Pinpoint the cell where the given text exists, returning its [X, Y] midpoint coordinate. 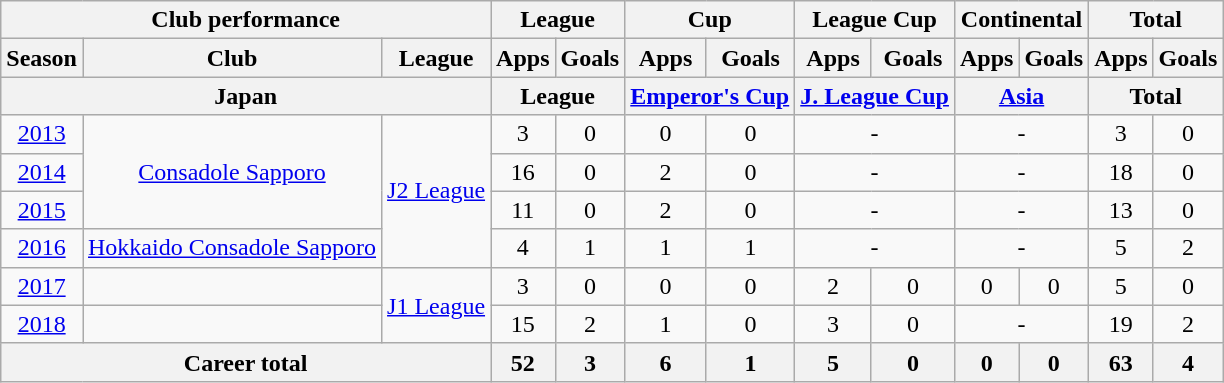
52 [523, 362]
Emperor's Cup [710, 96]
J. League Cup [875, 96]
18 [1121, 172]
Career total [246, 362]
J1 League [436, 305]
Asia [1021, 96]
Consadole Sapporo [232, 172]
2015 [42, 210]
13 [1121, 210]
League Cup [875, 20]
16 [523, 172]
2018 [42, 324]
Japan [246, 96]
6 [666, 362]
Club performance [246, 20]
19 [1121, 324]
15 [523, 324]
Cup [710, 20]
2017 [42, 286]
63 [1121, 362]
Continental [1021, 20]
2016 [42, 248]
Club [232, 58]
Hokkaido Consadole Sapporo [232, 248]
J2 League [436, 191]
2014 [42, 172]
Season [42, 58]
11 [523, 210]
2013 [42, 134]
